For the text-containing cell, return its midpoint in [X, Y] coordinate format. 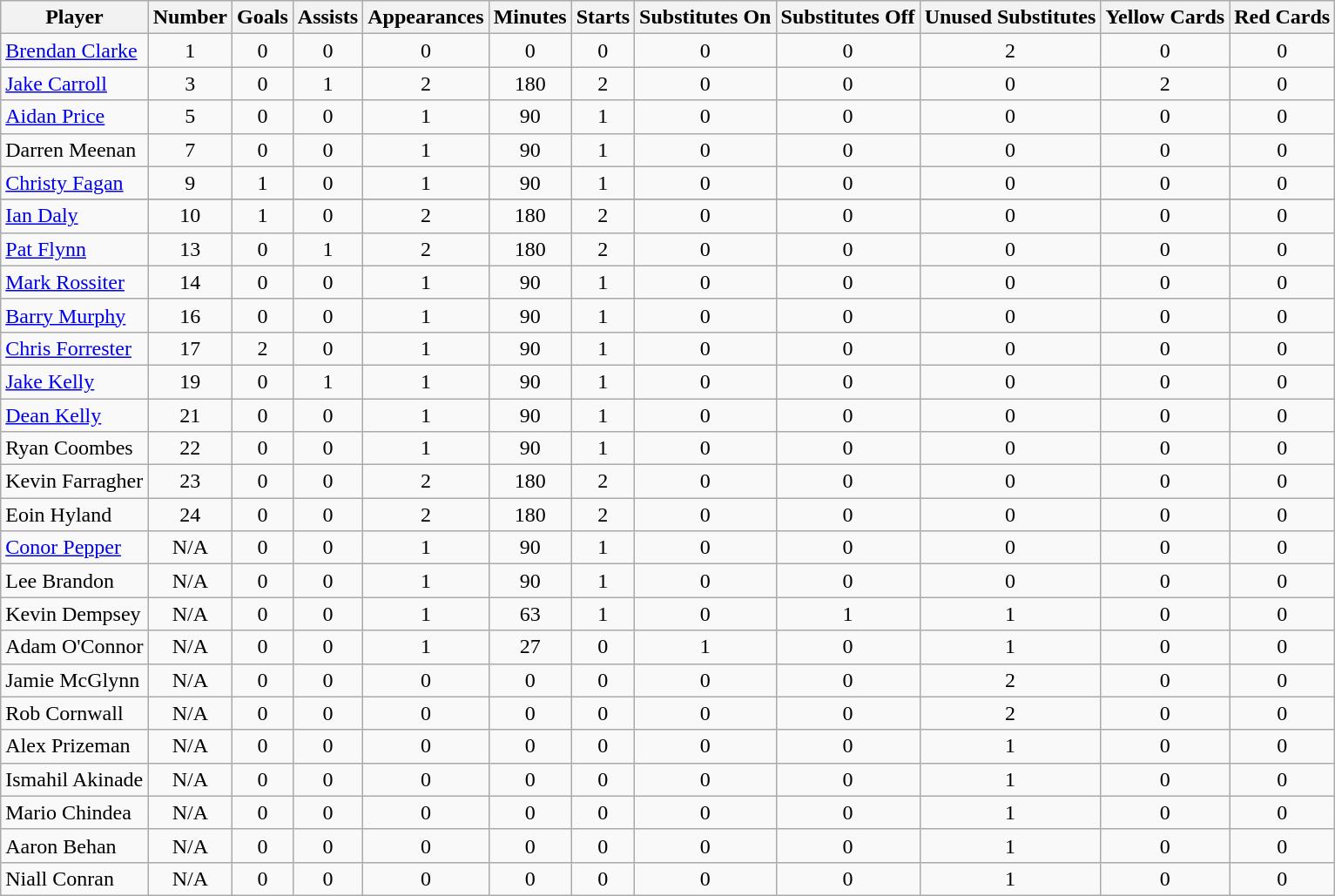
Red Cards [1282, 17]
Ian Daly [75, 216]
9 [190, 183]
Conor Pepper [75, 548]
Yellow Cards [1165, 17]
Brendan Clarke [75, 51]
Goals [263, 17]
22 [190, 448]
5 [190, 117]
14 [190, 282]
Adam O'Connor [75, 647]
Darren Meenan [75, 150]
Substitutes On [705, 17]
Kevin Farragher [75, 482]
Aaron Behan [75, 845]
Jake Kelly [75, 381]
3 [190, 84]
Kevin Dempsey [75, 614]
Player [75, 17]
27 [529, 647]
Minutes [529, 17]
Chris Forrester [75, 348]
13 [190, 249]
Christy Fagan [75, 183]
Mark Rossiter [75, 282]
Jamie McGlynn [75, 680]
10 [190, 216]
Rob Cornwall [75, 713]
Pat Flynn [75, 249]
16 [190, 315]
Niall Conran [75, 879]
Unused Substitutes [1010, 17]
Ismahil Akinade [75, 779]
7 [190, 150]
Number [190, 17]
Appearances [426, 17]
Lee Brandon [75, 581]
63 [529, 614]
Starts [603, 17]
Barry Murphy [75, 315]
21 [190, 415]
24 [190, 515]
Substitutes Off [848, 17]
Ryan Coombes [75, 448]
Aidan Price [75, 117]
23 [190, 482]
19 [190, 381]
17 [190, 348]
Mario Chindea [75, 812]
Eoin Hyland [75, 515]
Dean Kelly [75, 415]
Jake Carroll [75, 84]
Assists [327, 17]
Alex Prizeman [75, 746]
